Locate the cell with the specified text and output its [x, y] center coordinate. 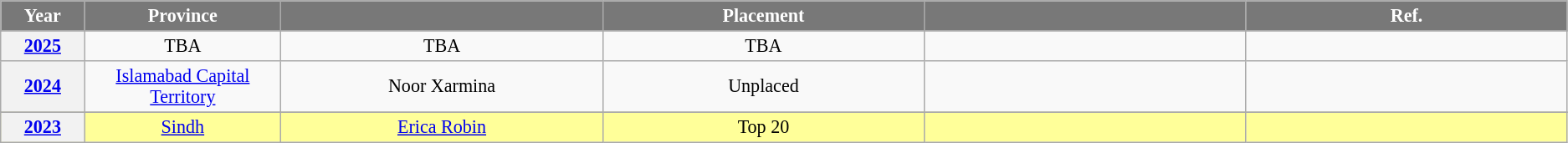
2025 [43, 45]
Top 20 [763, 126]
Erica Robin [442, 126]
Year [43, 15]
Placement [763, 15]
2023 [43, 126]
Sindh [182, 126]
Islamabad Capital Territory [182, 85]
Ref. [1407, 15]
2024 [43, 85]
Province [182, 15]
Unplaced [763, 85]
Noor Xarmina [442, 85]
